Find where the given text appears and provide that cell's center as (x, y) coordinate. 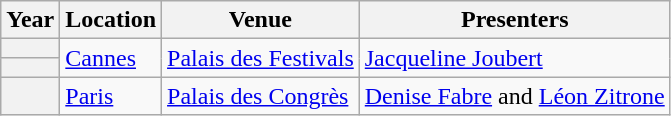
Location (111, 20)
Palais des Congrès (261, 96)
Year (30, 20)
Palais des Festivals (261, 58)
Presenters (514, 20)
Venue (261, 20)
Denise Fabre and Léon Zitrone (514, 96)
Jacqueline Joubert (514, 58)
Cannes (111, 58)
Paris (111, 96)
